Detect which cell encompasses the target text, then output its [X, Y] center coordinate. 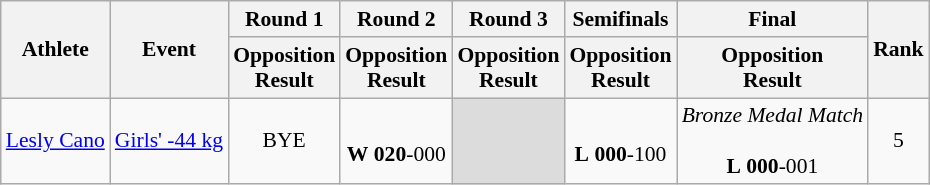
L 000-100 [620, 142]
Semifinals [620, 19]
Bronze Medal Match L 000-001 [773, 142]
Event [169, 50]
Round 3 [508, 19]
5 [898, 142]
Final [773, 19]
W 020-000 [396, 142]
Girls' -44 kg [169, 142]
BYE [284, 142]
Athlete [56, 50]
Rank [898, 50]
Lesly Cano [56, 142]
Round 1 [284, 19]
Round 2 [396, 19]
